Extract the [X, Y] coordinate from the center of the cell holding the provided text.  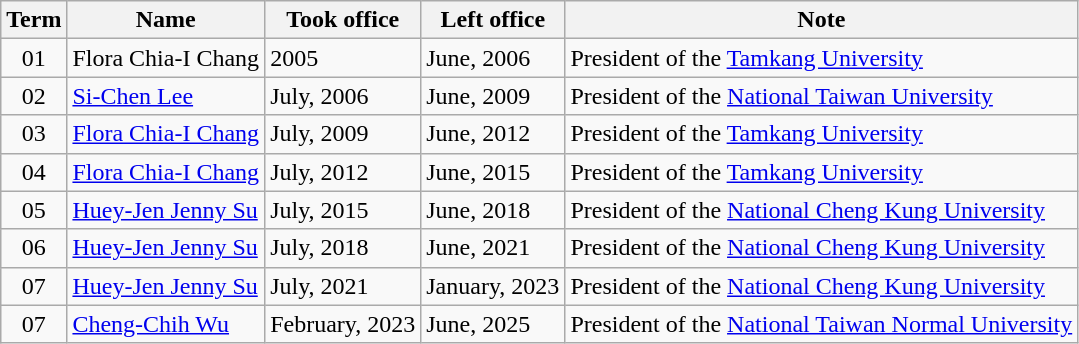
01 [34, 58]
July, 2018 [343, 248]
June, 2018 [493, 210]
June, 2009 [493, 96]
January, 2023 [493, 286]
July, 2021 [343, 286]
President of the National Taiwan Normal University [822, 324]
June, 2012 [493, 134]
July, 2009 [343, 134]
February, 2023 [343, 324]
July, 2015 [343, 210]
03 [34, 134]
June, 2025 [493, 324]
Note [822, 20]
Left office [493, 20]
2005 [343, 58]
Cheng-Chih Wu [166, 324]
Term [34, 20]
President of the National Taiwan University [822, 96]
Took office [343, 20]
05 [34, 210]
July, 2012 [343, 172]
04 [34, 172]
06 [34, 248]
July, 2006 [343, 96]
June, 2021 [493, 248]
June, 2015 [493, 172]
Name [166, 20]
Si-Chen Lee [166, 96]
June, 2006 [493, 58]
02 [34, 96]
